Output the [x, y] coordinate of the center of the cell containing the given text.  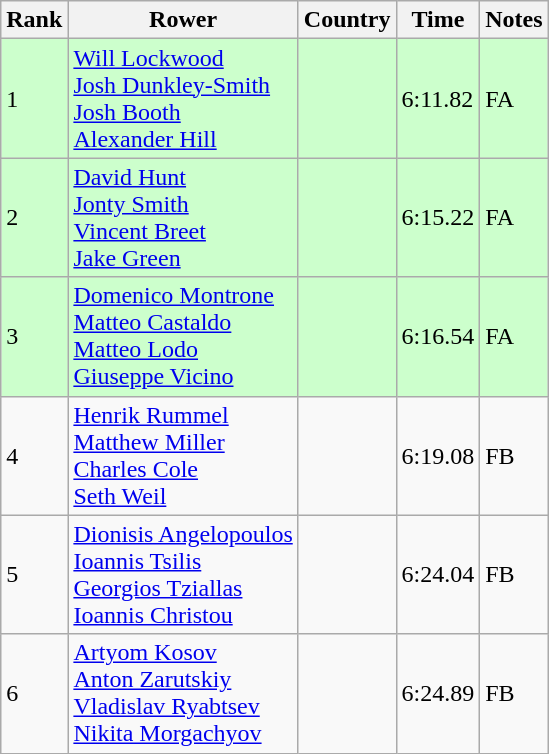
6:19.08 [438, 456]
3 [34, 336]
Rank [34, 20]
Country [347, 20]
Henrik RummelMatthew MillerCharles ColeSeth Weil [183, 456]
Rower [183, 20]
4 [34, 456]
6 [34, 694]
Time [438, 20]
Artyom KosovAnton ZarutskiyVladislav RyabtsevNikita Morgachyov [183, 694]
David HuntJonty SmithVincent BreetJake Green [183, 218]
6:11.82 [438, 98]
Will LockwoodJosh Dunkley-SmithJosh BoothAlexander Hill [183, 98]
6:15.22 [438, 218]
Dionisis AngelopoulosIoannis TsilisGeorgios TziallasIoannis Christou [183, 574]
5 [34, 574]
Notes [514, 20]
1 [34, 98]
2 [34, 218]
6:16.54 [438, 336]
6:24.89 [438, 694]
Domenico MontroneMatteo CastaldoMatteo LodoGiuseppe Vicino [183, 336]
6:24.04 [438, 574]
